Search for the cell housing the specified text and yield its (x, y) center coordinate. 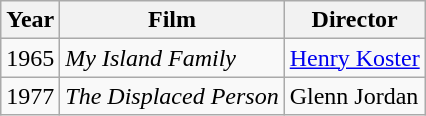
Director (354, 20)
The Displaced Person (172, 96)
Glenn Jordan (354, 96)
My Island Family (172, 58)
Henry Koster (354, 58)
1977 (30, 96)
Year (30, 20)
1965 (30, 58)
Film (172, 20)
